Provide the [x, y] coordinate of the cell's center where the given text is located.  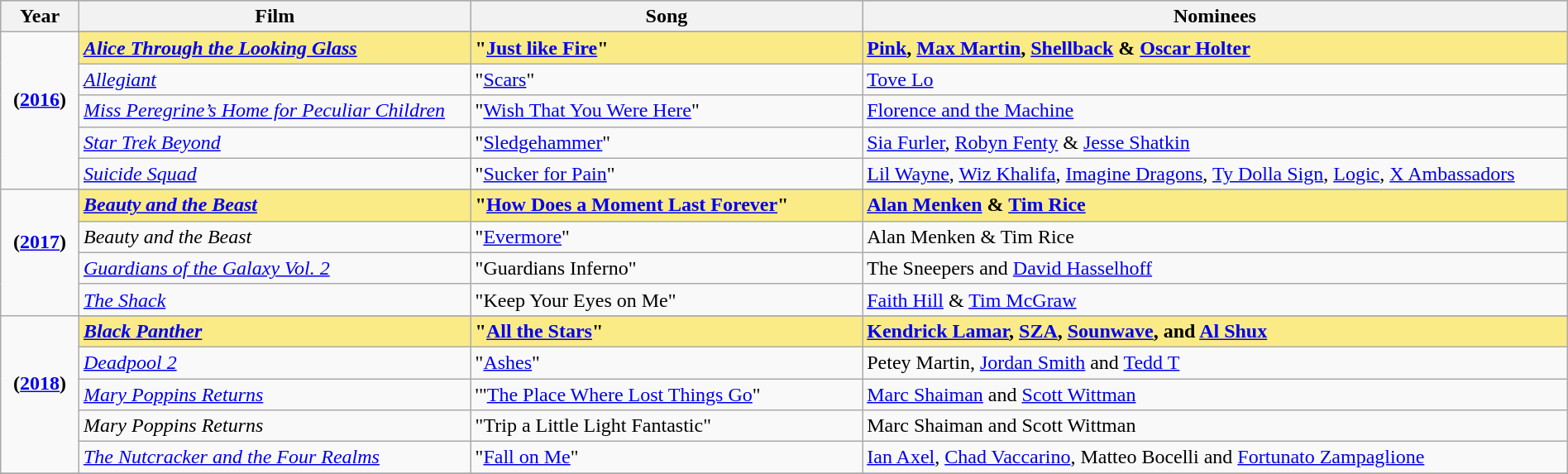
Ian Axel, Chad Vaccarino, Matteo Bocelli and Fortunato Zampaglione [1216, 457]
Suicide Squad [275, 174]
Sia Furler, Robyn Fenty & Jesse Shatkin [1216, 142]
Florence and the Machine [1216, 111]
"Evermore" [667, 237]
Film [275, 17]
Petey Martin, Jordan Smith and Tedd T [1216, 362]
Tove Lo [1216, 79]
Black Panther [275, 331]
"Guardians Inferno" [667, 268]
'"The Place Where Lost Things Go" [667, 395]
"Wish That You Were Here" [667, 111]
Deadpool 2 [275, 362]
Alice Through the Looking Glass [275, 48]
Allegiant [275, 79]
"Sledgehammer" [667, 142]
The Sneepers and David Hasselhoff [1216, 268]
"How Does a Moment Last Forever" [667, 205]
The Nutcracker and the Four Realms [275, 457]
Pink, Max Martin, Shellback & Oscar Holter [1216, 48]
Star Trek Beyond [275, 142]
"Trip a Little Light Fantastic" [667, 426]
Nominees [1216, 17]
"Sucker for Pain" [667, 174]
"All the Stars" [667, 331]
Miss Peregrine’s Home for Peculiar Children [275, 111]
"Fall on Me" [667, 457]
(2017) [40, 252]
(2018) [40, 394]
"Just like Fire" [667, 48]
Year [40, 17]
Faith Hill & Tim McGraw [1216, 299]
The Shack [275, 299]
Kendrick Lamar, SZA, Sounwave, and Al Shux [1216, 331]
"Keep Your Eyes on Me" [667, 299]
"Scars" [667, 79]
(2016) [40, 111]
"Ashes" [667, 362]
Guardians of the Galaxy Vol. 2 [275, 268]
Song [667, 17]
Lil Wayne, Wiz Khalifa, Imagine Dragons, Ty Dolla Sign, Logic, X Ambassadors [1216, 174]
